Extract the [X, Y] coordinate from the center of the cell holding the provided text.  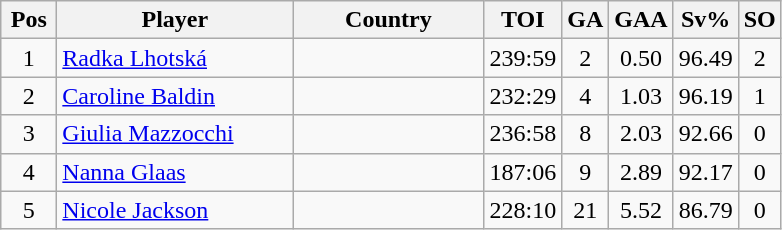
96.49 [706, 58]
Radka Lhotská [175, 58]
86.79 [706, 210]
GA [586, 20]
21 [586, 210]
GAA [641, 20]
SO [760, 20]
5 [29, 210]
0.50 [641, 58]
1.03 [641, 96]
Nanna Glaas [175, 172]
Country [388, 20]
92.66 [706, 134]
239:59 [523, 58]
2.89 [641, 172]
Nicole Jackson [175, 210]
92.17 [706, 172]
9 [586, 172]
8 [586, 134]
2.03 [641, 134]
96.19 [706, 96]
Player [175, 20]
236:58 [523, 134]
Giulia Mazzocchi [175, 134]
232:29 [523, 96]
3 [29, 134]
Caroline Baldin [175, 96]
5.52 [641, 210]
187:06 [523, 172]
TOI [523, 20]
Sv% [706, 20]
228:10 [523, 210]
Pos [29, 20]
